For the text-containing cell, return its midpoint in [X, Y] coordinate format. 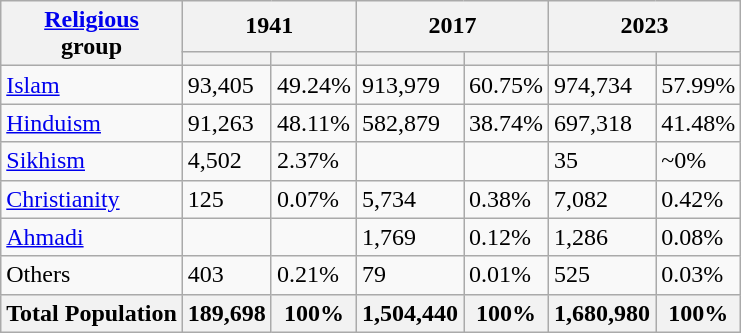
48.11% [314, 123]
2017 [452, 26]
4,502 [226, 161]
2023 [645, 26]
41.48% [698, 123]
0.08% [698, 237]
7,082 [602, 199]
1,286 [602, 237]
0.07% [314, 199]
57.99% [698, 85]
0.21% [314, 275]
1,504,440 [410, 313]
Sikhism [92, 161]
60.75% [506, 85]
79 [410, 275]
974,734 [602, 85]
38.74% [506, 123]
0.03% [698, 275]
125 [226, 199]
1,769 [410, 237]
697,318 [602, 123]
5,734 [410, 199]
Religiousgroup [92, 34]
Total Population [92, 313]
2.37% [314, 161]
0.12% [506, 237]
189,698 [226, 313]
Christianity [92, 199]
0.01% [506, 275]
Islam [92, 85]
Hinduism [92, 123]
Ahmadi [92, 237]
93,405 [226, 85]
582,879 [410, 123]
35 [602, 161]
~0% [698, 161]
49.24% [314, 85]
913,979 [410, 85]
91,263 [226, 123]
0.42% [698, 199]
1941 [269, 26]
0.38% [506, 199]
Others [92, 275]
1,680,980 [602, 313]
525 [602, 275]
403 [226, 275]
